Provide the (X, Y) coordinate of the cell's center where the given text is located.  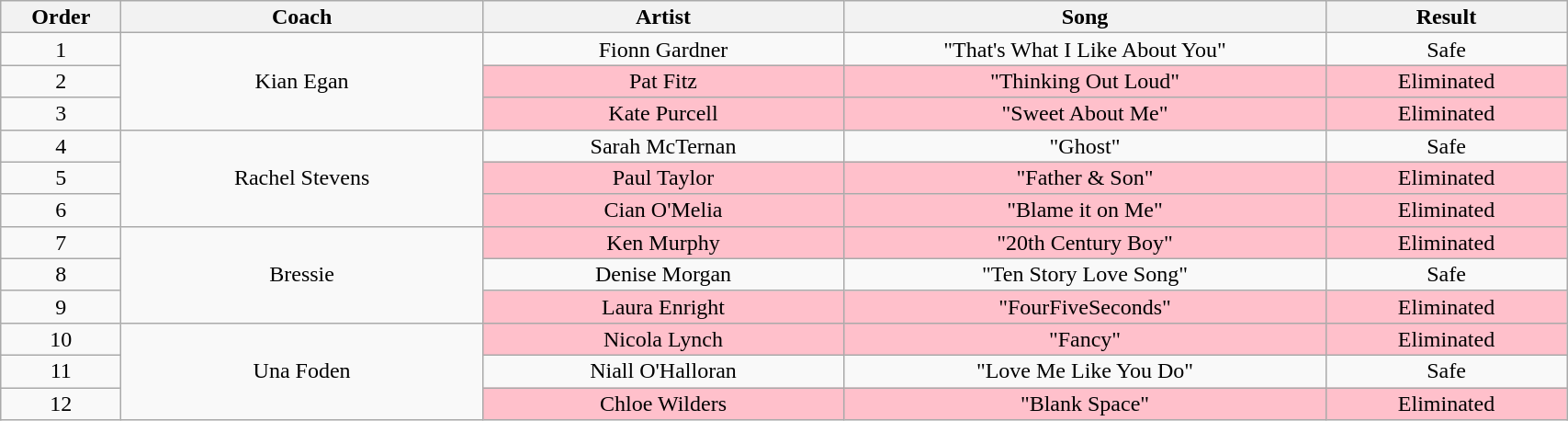
Rachel Stevens (301, 178)
Nicola Lynch (663, 338)
Kate Purcell (663, 114)
Sarah McTernan (663, 145)
Artist (663, 17)
1 (61, 50)
4 (61, 145)
Cian O'Melia (663, 210)
Bressie (301, 274)
5 (61, 178)
6 (61, 210)
Una Foden (301, 371)
"Sweet About Me" (1086, 114)
12 (61, 404)
Laura Enright (663, 307)
"Ghost" (1086, 145)
"Love Me Like You Do" (1086, 371)
Denise Morgan (663, 274)
"Blame it on Me" (1086, 210)
"20th Century Boy" (1086, 243)
2 (61, 81)
Ken Murphy (663, 243)
Chloe Wilders (663, 404)
"Fancy" (1086, 338)
Pat Fitz (663, 81)
Fionn Gardner (663, 50)
"That's What I Like About You" (1086, 50)
Paul Taylor (663, 178)
7 (61, 243)
3 (61, 114)
"Blank Space" (1086, 404)
Song (1086, 17)
Niall O'Halloran (663, 371)
9 (61, 307)
"FourFiveSeconds" (1086, 307)
8 (61, 274)
"Ten Story Love Song" (1086, 274)
Coach (301, 17)
Order (61, 17)
"Father & Son" (1086, 178)
Result (1446, 17)
11 (61, 371)
"Thinking Out Loud" (1086, 81)
Kian Egan (301, 81)
10 (61, 338)
